Search for the cell housing the specified text and yield its [X, Y] center coordinate. 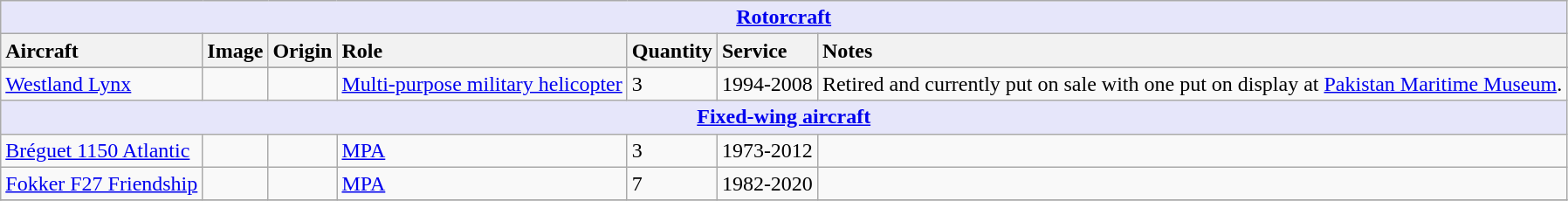
Role [482, 51]
Westland Lynx [101, 84]
Fokker F27 Friendship [101, 184]
7 [672, 184]
Bréguet 1150 Atlantic [101, 150]
1994-2008 [767, 84]
Fixed-wing aircraft [784, 117]
1973-2012 [767, 150]
1982-2020 [767, 184]
Rotorcraft [784, 17]
Aircraft [101, 51]
Origin [302, 51]
Service [767, 51]
Quantity [672, 51]
Multi-purpose military helicopter [482, 84]
Retired and currently put on sale with one put on display at Pakistan Maritime Museum. [1192, 84]
Notes [1192, 51]
Image [236, 51]
